Capture the cell that displays the provided text and extract its (x, y) central coordinate. 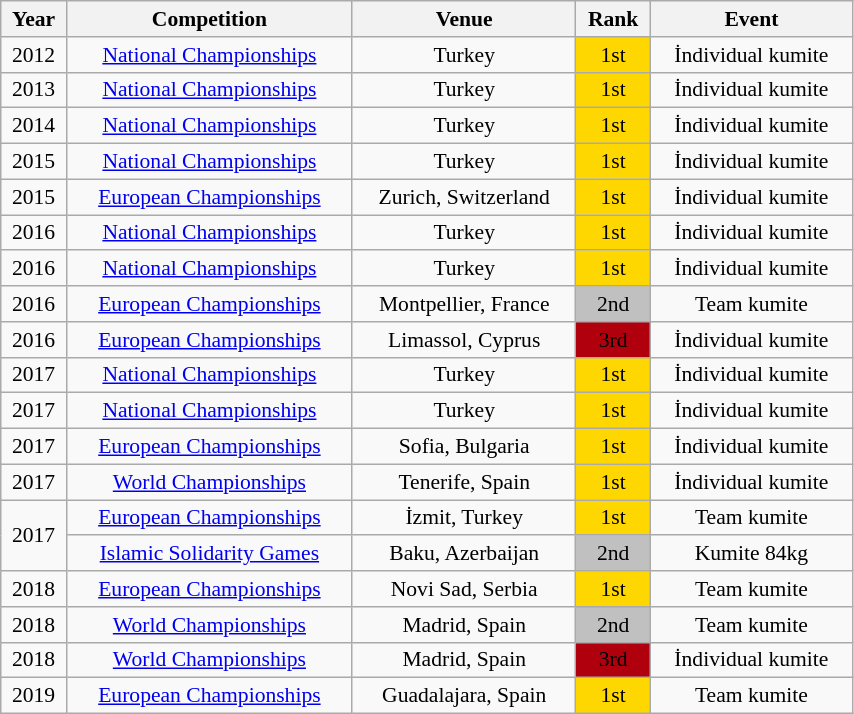
Tenerife, Spain (464, 482)
Rank (613, 19)
2012 (34, 55)
Zurich, Switzerland (464, 197)
Event (751, 19)
İzmit, Turkey (464, 518)
2013 (34, 90)
2019 (34, 696)
Year (34, 19)
Baku, Azerbaijan (464, 554)
Montpellier, France (464, 304)
Kumite 84kg (751, 554)
Limassol, Cyprus (464, 340)
Sofia, Bulgaria (464, 447)
Guadalajara, Spain (464, 696)
Islamic Solidarity Games (209, 554)
Competition (209, 19)
Novi Sad, Serbia (464, 589)
Venue (464, 19)
2014 (34, 126)
